Determine the [x, y] coordinate at the center of the cell enclosing the given text.  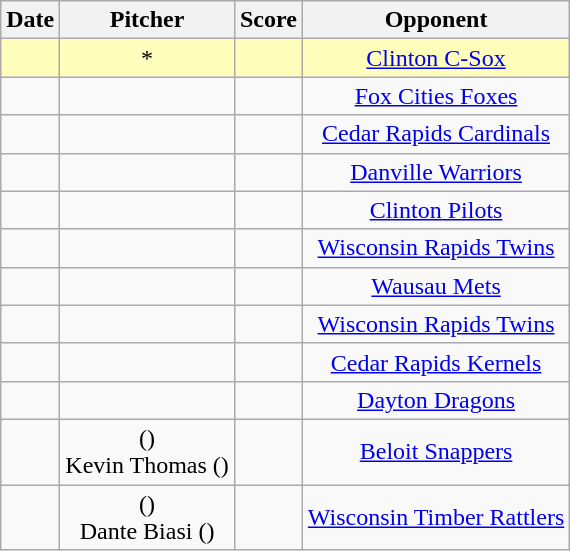
Clinton C-Sox [436, 58]
Opponent [436, 20]
Pitcher [148, 20]
Cedar Rapids Cardinals [436, 134]
Clinton Pilots [436, 210]
Score [268, 20]
Beloit Snappers [436, 452]
()Dante Biasi () [148, 516]
* [148, 58]
Wisconsin Timber Rattlers [436, 516]
Danville Warriors [436, 172]
Fox Cities Foxes [436, 96]
Cedar Rapids Kernels [436, 362]
()Kevin Thomas () [148, 452]
Dayton Dragons [436, 400]
Wausau Mets [436, 286]
Date [30, 20]
